Find where the given text appears and provide that cell's center as [x, y] coordinate. 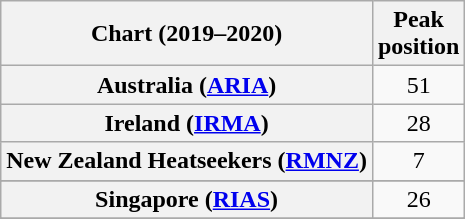
7 [418, 161]
Chart (2019–2020) [187, 34]
28 [418, 123]
Ireland (IRMA) [187, 123]
26 [418, 199]
Singapore (RIAS) [187, 199]
Peakposition [418, 34]
51 [418, 85]
Australia (ARIA) [187, 85]
New Zealand Heatseekers (RMNZ) [187, 161]
